Determine the (x, y) coordinate at the center of the cell enclosing the given text.  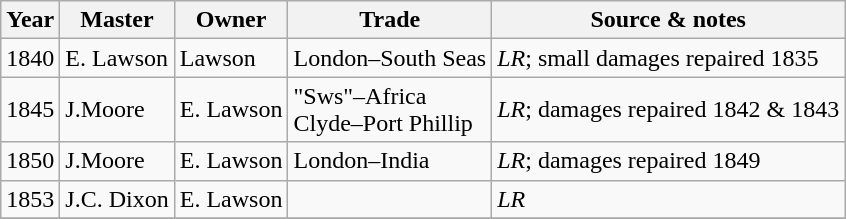
London–South Seas (390, 58)
Trade (390, 20)
LR; damages repaired 1849 (668, 161)
LR; small damages repaired 1835 (668, 58)
1850 (30, 161)
Owner (231, 20)
Master (117, 20)
LR (668, 199)
1840 (30, 58)
1845 (30, 110)
Source & notes (668, 20)
1853 (30, 199)
LR; damages repaired 1842 & 1843 (668, 110)
J.C. Dixon (117, 199)
Year (30, 20)
Lawson (231, 58)
"Sws"–AfricaClyde–Port Phillip (390, 110)
London–India (390, 161)
